Return the [X, Y] coordinate for the center point of the cell that contains the specified text.  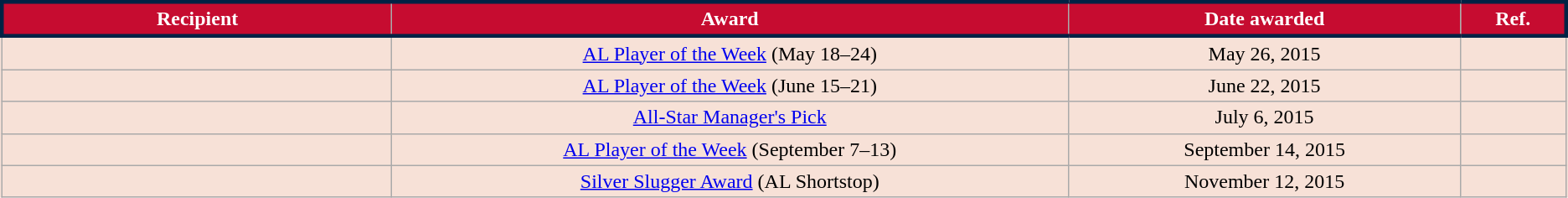
AL Player of the Week (May 18–24) [730, 53]
June 22, 2015 [1265, 86]
July 6, 2015 [1265, 117]
Ref. [1514, 18]
September 14, 2015 [1265, 149]
Silver Slugger Award (AL Shortstop) [730, 181]
All-Star Manager's Pick [730, 117]
November 12, 2015 [1265, 181]
AL Player of the Week (June 15–21) [730, 86]
May 26, 2015 [1265, 53]
Recipient [196, 18]
Date awarded [1265, 18]
Award [730, 18]
AL Player of the Week (September 7–13) [730, 149]
